Output the [x, y] coordinate of the center of the cell containing the given text.  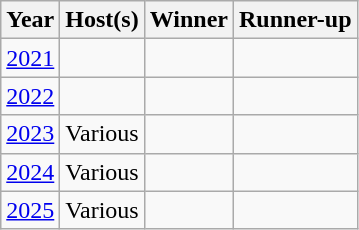
2021 [30, 58]
Winner [188, 20]
2024 [30, 172]
2023 [30, 134]
Year [30, 20]
2022 [30, 96]
2025 [30, 210]
Host(s) [102, 20]
Runner-up [296, 20]
